For the text-containing cell, return its midpoint in [x, y] coordinate format. 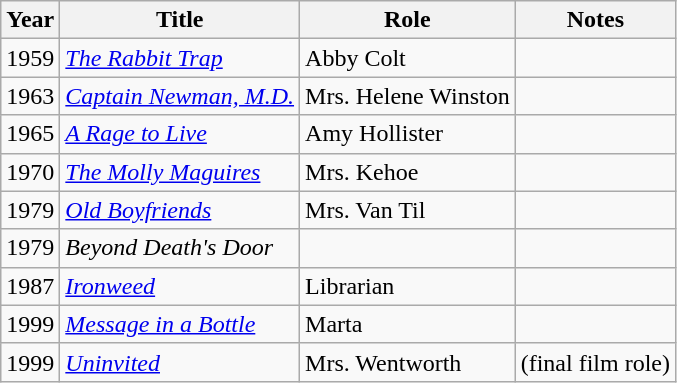
Notes [595, 20]
1987 [30, 286]
Abby Colt [408, 58]
Ironweed [180, 286]
Beyond Death's Door [180, 248]
(final film role) [595, 362]
1963 [30, 96]
Mrs. Kehoe [408, 172]
Captain Newman, M.D. [180, 96]
A Rage to Live [180, 134]
The Molly Maguires [180, 172]
The Rabbit Trap [180, 58]
Amy Hollister [408, 134]
Role [408, 20]
Uninvited [180, 362]
Mrs. Wentworth [408, 362]
Mrs. Van Til [408, 210]
Year [30, 20]
Old Boyfriends [180, 210]
Mrs. Helene Winston [408, 96]
Title [180, 20]
1970 [30, 172]
1965 [30, 134]
Librarian [408, 286]
1959 [30, 58]
Message in a Bottle [180, 324]
Marta [408, 324]
